Output the [x, y] coordinate of the center of the cell containing the given text.  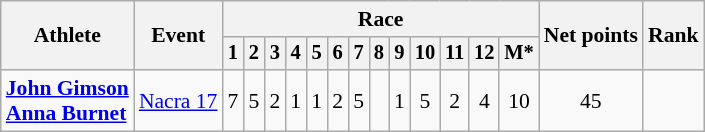
Race [380, 19]
9 [400, 54]
John GimsonAnna Burnet [68, 100]
45 [591, 100]
11 [454, 54]
Event [178, 36]
6 [338, 54]
Rank [674, 36]
Net points [591, 36]
3 [274, 54]
M* [518, 54]
Nacra 17 [178, 100]
8 [379, 54]
12 [484, 54]
Athlete [68, 36]
